Provide the (x, y) coordinate of the cell's center where the given text is located.  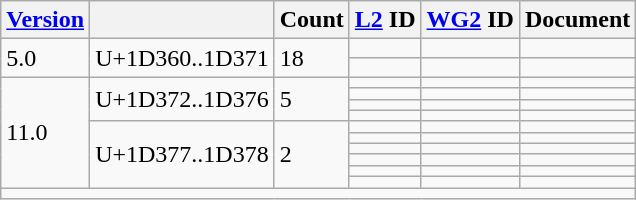
5.0 (46, 58)
Version (46, 20)
Count (312, 20)
U+1D360..1D371 (182, 58)
U+1D372..1D376 (182, 99)
18 (312, 58)
11.0 (46, 132)
U+1D377..1D378 (182, 154)
5 (312, 99)
2 (312, 154)
WG2 ID (470, 20)
L2 ID (385, 20)
Document (577, 20)
